Scan for the cell matching the given text and deliver its [x, y] coordinate at center. 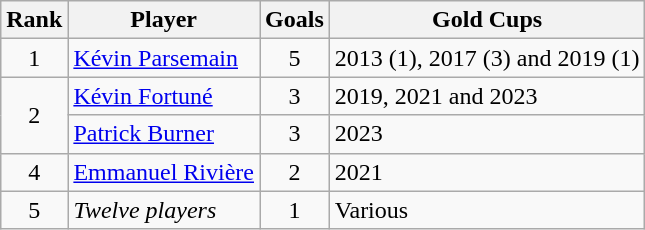
2013 (1), 2017 (3) and 2019 (1) [487, 58]
2023 [487, 134]
Twelve players [164, 210]
4 [34, 172]
Goals [295, 20]
2021 [487, 172]
Kévin Fortuné [164, 96]
Various [487, 210]
Rank [34, 20]
Kévin Parsemain [164, 58]
Player [164, 20]
Gold Cups [487, 20]
Emmanuel Rivière [164, 172]
Patrick Burner [164, 134]
2019, 2021 and 2023 [487, 96]
